Find where the given text appears and provide that cell's center as (x, y) coordinate. 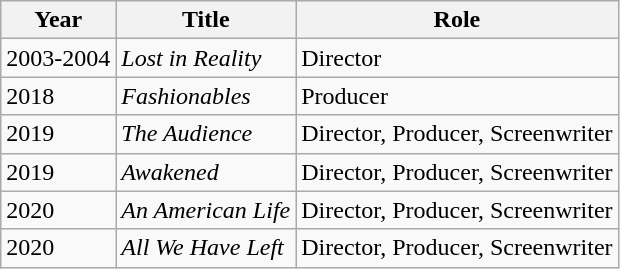
An American Life (206, 210)
Fashionables (206, 96)
Role (457, 20)
All We Have Left (206, 248)
The Audience (206, 134)
Director (457, 58)
Lost in Reality (206, 58)
2003-2004 (58, 58)
Awakened (206, 172)
2018 (58, 96)
Title (206, 20)
Year (58, 20)
Producer (457, 96)
